From the cell containing the given text, extract its center point as [X, Y] coordinate. 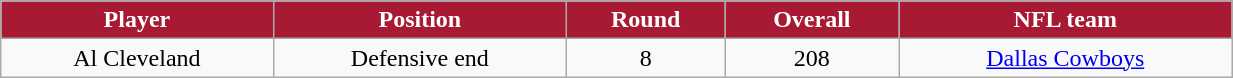
Position [420, 20]
208 [812, 58]
Al Cleveland [137, 58]
Player [137, 20]
8 [645, 58]
Dallas Cowboys [1066, 58]
Defensive end [420, 58]
NFL team [1066, 20]
Round [645, 20]
Overall [812, 20]
